Search for the cell housing the specified text and yield its (X, Y) center coordinate. 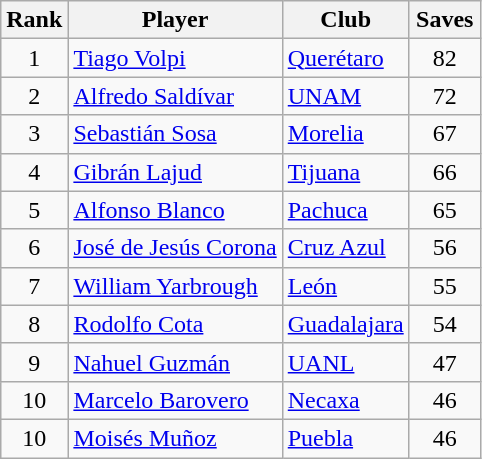
José de Jesús Corona (175, 248)
72 (444, 96)
Necaxa (346, 400)
Alfonso Blanco (175, 210)
UANL (346, 362)
Saves (444, 20)
Player (175, 20)
Cruz Azul (346, 248)
Sebastián Sosa (175, 134)
2 (34, 96)
4 (34, 172)
Gibrán Lajud (175, 172)
3 (34, 134)
66 (444, 172)
65 (444, 210)
47 (444, 362)
UNAM (346, 96)
1 (34, 58)
6 (34, 248)
Nahuel Guzmán (175, 362)
León (346, 286)
William Yarbrough (175, 286)
Tijuana (346, 172)
Puebla (346, 438)
Querétaro (346, 58)
Club (346, 20)
5 (34, 210)
Rodolfo Cota (175, 324)
56 (444, 248)
Moisés Muñoz (175, 438)
Marcelo Barovero (175, 400)
54 (444, 324)
Tiago Volpi (175, 58)
Rank (34, 20)
Pachuca (346, 210)
Guadalajara (346, 324)
55 (444, 286)
7 (34, 286)
8 (34, 324)
9 (34, 362)
Alfredo Saldívar (175, 96)
Morelia (346, 134)
82 (444, 58)
67 (444, 134)
